Find where the given text appears and provide that cell's center as [x, y] coordinate. 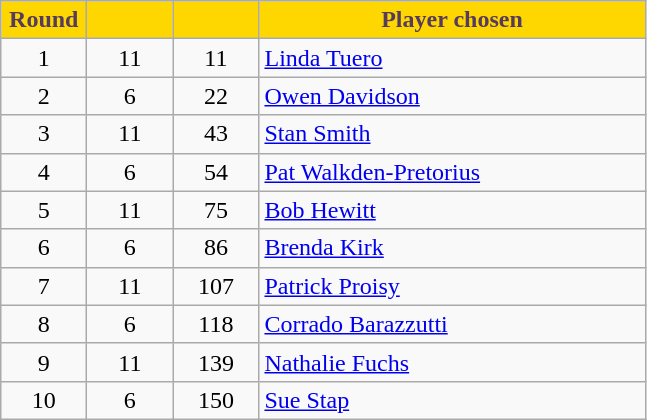
10 [44, 400]
Patrick Proisy [452, 286]
Linda Tuero [452, 58]
1 [44, 58]
86 [216, 248]
150 [216, 400]
54 [216, 172]
7 [44, 286]
22 [216, 96]
Brenda Kirk [452, 248]
4 [44, 172]
118 [216, 324]
Sue Stap [452, 400]
75 [216, 210]
5 [44, 210]
Stan Smith [452, 134]
Owen Davidson [452, 96]
43 [216, 134]
Corrado Barazzutti [452, 324]
3 [44, 134]
8 [44, 324]
Bob Hewitt [452, 210]
2 [44, 96]
Player chosen [452, 20]
Nathalie Fuchs [452, 362]
139 [216, 362]
107 [216, 286]
Round [44, 20]
Pat Walkden-Pretorius [452, 172]
9 [44, 362]
